From the cell containing the given text, extract its center point as (x, y) coordinate. 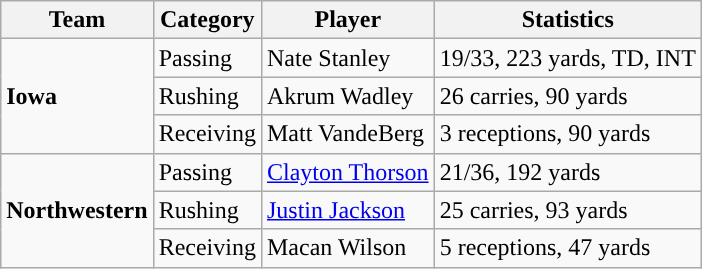
26 carries, 90 yards (568, 96)
Player (348, 20)
5 receptions, 47 yards (568, 248)
Macan Wilson (348, 248)
Iowa (77, 96)
Category (207, 20)
19/33, 223 yards, TD, INT (568, 58)
Nate Stanley (348, 58)
Team (77, 20)
Justin Jackson (348, 210)
25 carries, 93 yards (568, 210)
Northwestern (77, 210)
21/36, 192 yards (568, 172)
Statistics (568, 20)
Clayton Thorson (348, 172)
3 receptions, 90 yards (568, 134)
Matt VandeBerg (348, 134)
Akrum Wadley (348, 96)
